Search for the cell housing the specified text and yield its [X, Y] center coordinate. 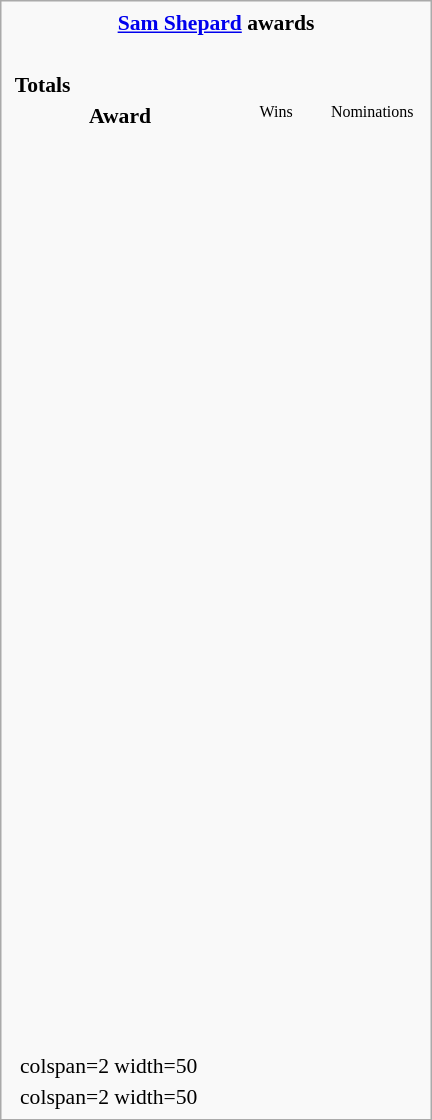
Nominations [372, 116]
Award [120, 116]
Sam Shepard awards [216, 23]
Totals [216, 84]
Totals Award Wins Nominations [216, 544]
Wins [276, 116]
